Detect which cell encompasses the target text, then output its [x, y] center coordinate. 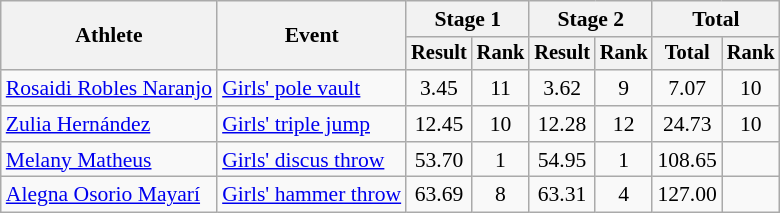
Stage 2 [590, 19]
Alegna Osorio Mayarí [109, 195]
7.07 [686, 88]
4 [624, 195]
12 [624, 124]
Melany Matheus [109, 160]
3.45 [439, 88]
3.62 [562, 88]
24.73 [686, 124]
Girls' triple jump [312, 124]
Athlete [109, 36]
Girls' hammer throw [312, 195]
63.31 [562, 195]
Girls' pole vault [312, 88]
Event [312, 36]
Girls' discus throw [312, 160]
127.00 [686, 195]
11 [501, 88]
53.70 [439, 160]
Stage 1 [468, 19]
8 [501, 195]
9 [624, 88]
63.69 [439, 195]
Rosaidi Robles Naranjo [109, 88]
Zulia Hernández [109, 124]
12.45 [439, 124]
54.95 [562, 160]
108.65 [686, 160]
12.28 [562, 124]
